Capture the cell that displays the provided text and extract its (x, y) central coordinate. 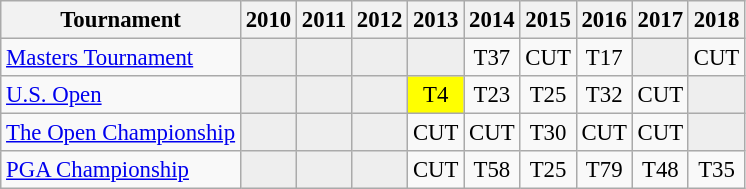
T58 (492, 170)
2017 (660, 20)
T32 (604, 95)
T17 (604, 58)
T48 (660, 170)
T37 (492, 58)
2014 (492, 20)
PGA Championship (121, 170)
The Open Championship (121, 133)
T30 (548, 133)
T79 (604, 170)
Tournament (121, 20)
2012 (379, 20)
T4 (436, 95)
2013 (436, 20)
2011 (324, 20)
2018 (716, 20)
T23 (492, 95)
2010 (268, 20)
2016 (604, 20)
2015 (548, 20)
T35 (716, 170)
Masters Tournament (121, 58)
U.S. Open (121, 95)
